From the cell containing the given text, extract its center point as [x, y] coordinate. 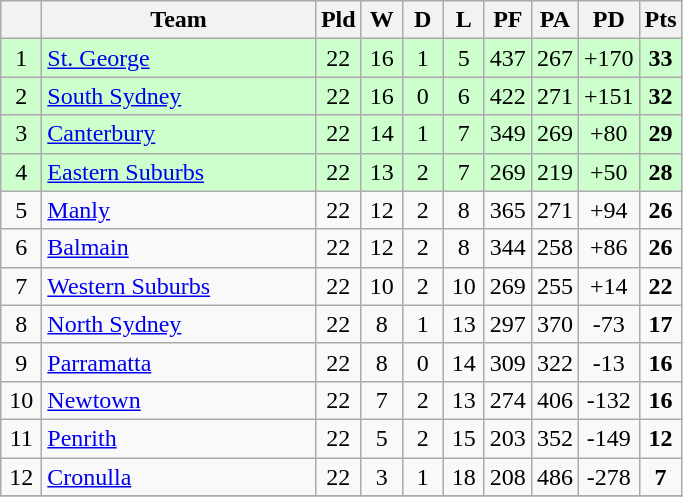
Balmain [179, 248]
18 [464, 477]
406 [554, 400]
-278 [608, 477]
+14 [608, 286]
297 [508, 324]
28 [660, 172]
17 [660, 324]
33 [660, 58]
Cronulla [179, 477]
PF [508, 20]
255 [554, 286]
258 [554, 248]
L [464, 20]
Western Suburbs [179, 286]
Canterbury [179, 134]
Team [179, 20]
422 [508, 96]
St. George [179, 58]
9 [22, 362]
208 [508, 477]
370 [554, 324]
Eastern Suburbs [179, 172]
W [382, 20]
+80 [608, 134]
Penrith [179, 438]
309 [508, 362]
274 [508, 400]
349 [508, 134]
-132 [608, 400]
203 [508, 438]
267 [554, 58]
365 [508, 210]
South Sydney [179, 96]
-13 [608, 362]
29 [660, 134]
Pld [338, 20]
+86 [608, 248]
PD [608, 20]
4 [22, 172]
North Sydney [179, 324]
437 [508, 58]
PA [554, 20]
15 [464, 438]
-149 [608, 438]
Newtown [179, 400]
Pts [660, 20]
+170 [608, 58]
+151 [608, 96]
+94 [608, 210]
-73 [608, 324]
322 [554, 362]
32 [660, 96]
352 [554, 438]
344 [508, 248]
Parramatta [179, 362]
D [422, 20]
Manly [179, 210]
11 [22, 438]
219 [554, 172]
486 [554, 477]
+50 [608, 172]
